For the text-containing cell, return its midpoint in [X, Y] coordinate format. 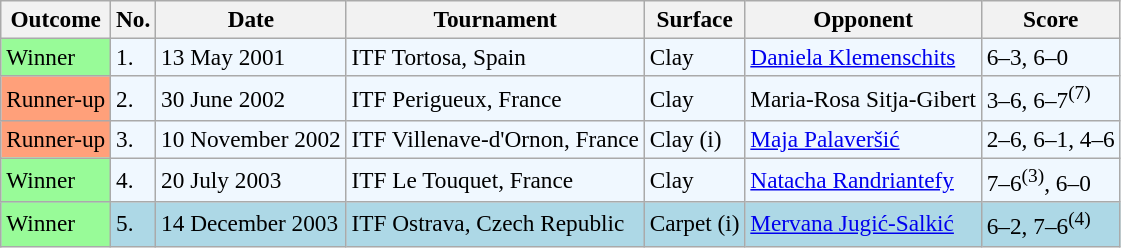
4. [134, 180]
Natacha Randriantefy [863, 180]
6–3, 6–0 [1050, 57]
Maja Palaveršić [863, 139]
Opponent [863, 19]
3–6, 6–7(7) [1050, 98]
ITF Tortosa, Spain [495, 57]
13 May 2001 [251, 57]
Score [1050, 19]
Clay (i) [694, 139]
Outcome [56, 19]
ITF Perigueux, France [495, 98]
Mervana Jugić-Salkić [863, 224]
2–6, 6–1, 4–6 [1050, 139]
Surface [694, 19]
3. [134, 139]
2. [134, 98]
Carpet (i) [694, 224]
14 December 2003 [251, 224]
10 November 2002 [251, 139]
Tournament [495, 19]
Daniela Klemenschits [863, 57]
ITF Ostrava, Czech Republic [495, 224]
30 June 2002 [251, 98]
7–6(3), 6–0 [1050, 180]
1. [134, 57]
ITF Villenave-d'Ornon, France [495, 139]
Maria-Rosa Sitja-Gibert [863, 98]
ITF Le Touquet, France [495, 180]
20 July 2003 [251, 180]
Date [251, 19]
No. [134, 19]
5. [134, 224]
6–2, 7–6(4) [1050, 224]
